Search for the cell housing the specified text and yield its [X, Y] center coordinate. 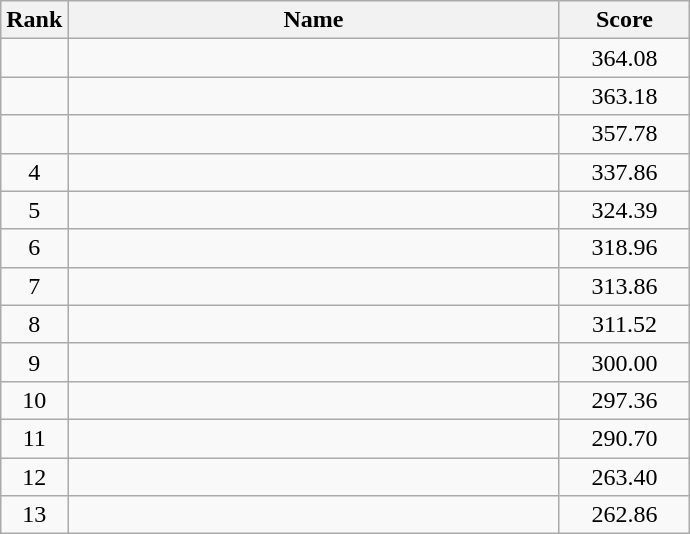
364.08 [624, 58]
297.36 [624, 400]
262.86 [624, 515]
263.40 [624, 477]
311.52 [624, 324]
300.00 [624, 362]
4 [34, 172]
357.78 [624, 134]
324.39 [624, 210]
5 [34, 210]
363.18 [624, 96]
Rank [34, 20]
6 [34, 248]
290.70 [624, 438]
337.86 [624, 172]
Score [624, 20]
313.86 [624, 286]
318.96 [624, 248]
10 [34, 400]
13 [34, 515]
Name [314, 20]
12 [34, 477]
11 [34, 438]
8 [34, 324]
9 [34, 362]
7 [34, 286]
